Search for the cell housing the specified text and yield its (X, Y) center coordinate. 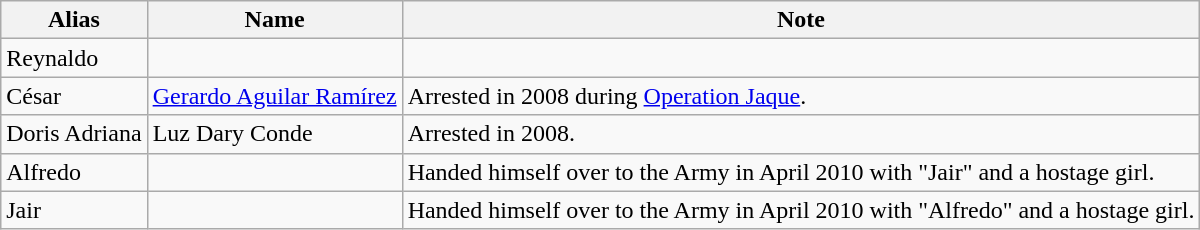
Note (801, 20)
Handed himself over to the Army in April 2010 with "Alfredo" and a hostage girl. (801, 210)
Luz Dary Conde (274, 134)
Jair (74, 210)
Handed himself over to the Army in April 2010 with "Jair" and a hostage girl. (801, 172)
Arrested in 2008. (801, 134)
Gerardo Aguilar Ramírez (274, 96)
César (74, 96)
Name (274, 20)
Doris Adriana (74, 134)
Arrested in 2008 during Operation Jaque. (801, 96)
Alias (74, 20)
Alfredo (74, 172)
Reynaldo (74, 58)
